For the text-containing cell, return its midpoint in (x, y) coordinate format. 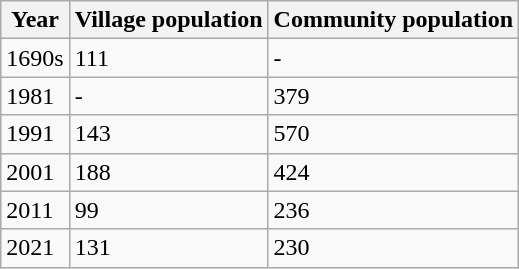
2001 (35, 172)
424 (393, 172)
2021 (35, 248)
Year (35, 20)
99 (168, 210)
Village population (168, 20)
188 (168, 172)
379 (393, 96)
230 (393, 248)
2011 (35, 210)
236 (393, 210)
1981 (35, 96)
143 (168, 134)
131 (168, 248)
111 (168, 58)
Community population (393, 20)
570 (393, 134)
1690s (35, 58)
1991 (35, 134)
